Return the (x, y) coordinate for the center point of the cell that contains the specified text.  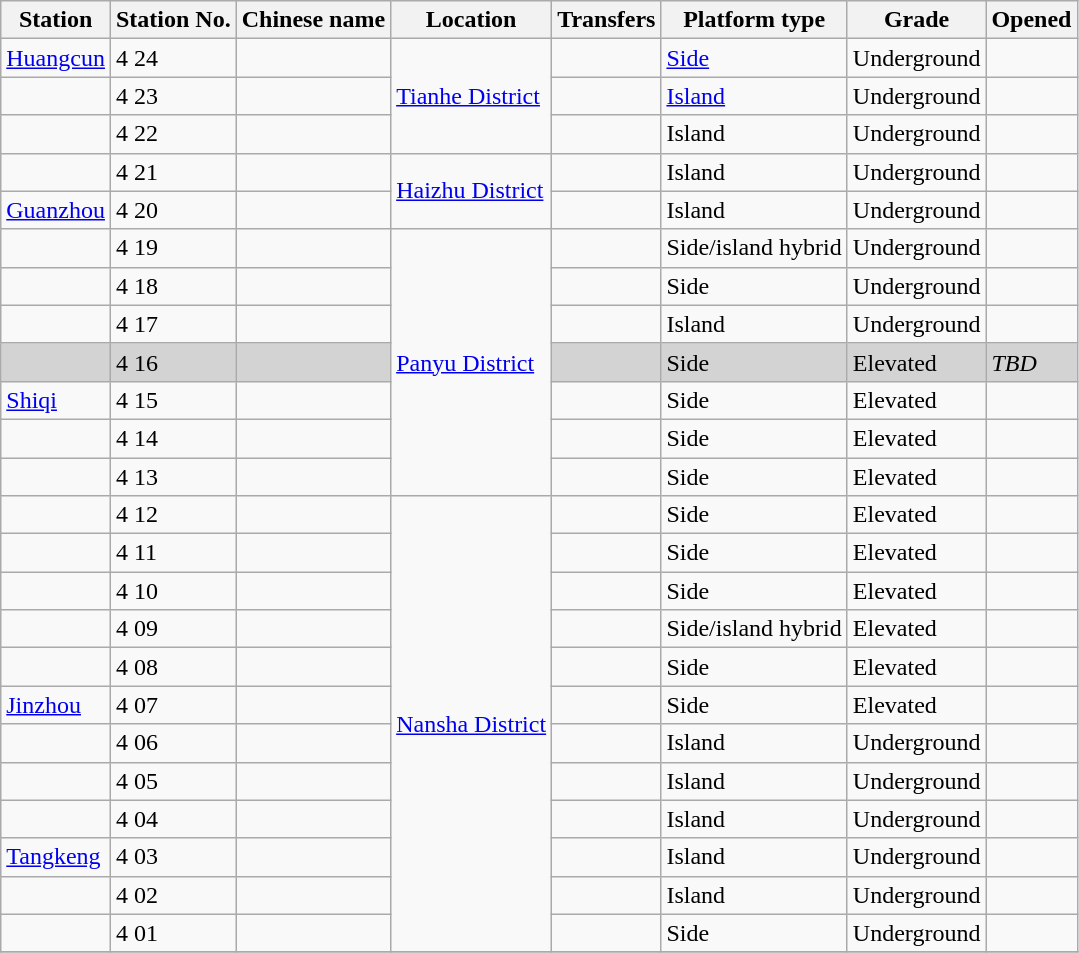
4 18 (173, 286)
Transfers (606, 20)
4 09 (173, 629)
Chinese name (313, 20)
Grade (916, 20)
4 21 (173, 172)
4 23 (173, 96)
Station No. (173, 20)
Nansha District (472, 724)
4 24 (173, 58)
Panyu District (472, 362)
Shiqi (56, 400)
4 16 (173, 362)
4 12 (173, 515)
Tangkeng (56, 857)
Jinzhou (56, 705)
Location (472, 20)
4 13 (173, 477)
4 04 (173, 819)
Tianhe District (472, 96)
4 07 (173, 705)
4 02 (173, 895)
4 22 (173, 134)
4 10 (173, 591)
4 01 (173, 933)
Station (56, 20)
4 08 (173, 667)
4 06 (173, 743)
Platform type (754, 20)
4 20 (173, 210)
Haizhu District (472, 191)
4 03 (173, 857)
4 15 (173, 400)
Opened (1032, 20)
TBD (1032, 362)
4 19 (173, 248)
Guanzhou (56, 210)
Huangcun (56, 58)
4 14 (173, 438)
4 05 (173, 781)
4 17 (173, 324)
4 11 (173, 553)
